Find where the given text appears and provide that cell's center as [x, y] coordinate. 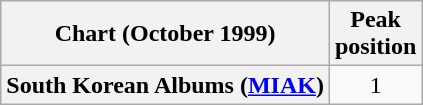
South Korean Albums (MIAK) [166, 85]
Chart (October 1999) [166, 34]
1 [375, 85]
Peakposition [375, 34]
